Provide the (x, y) coordinate of the cell's center where the given text is located.  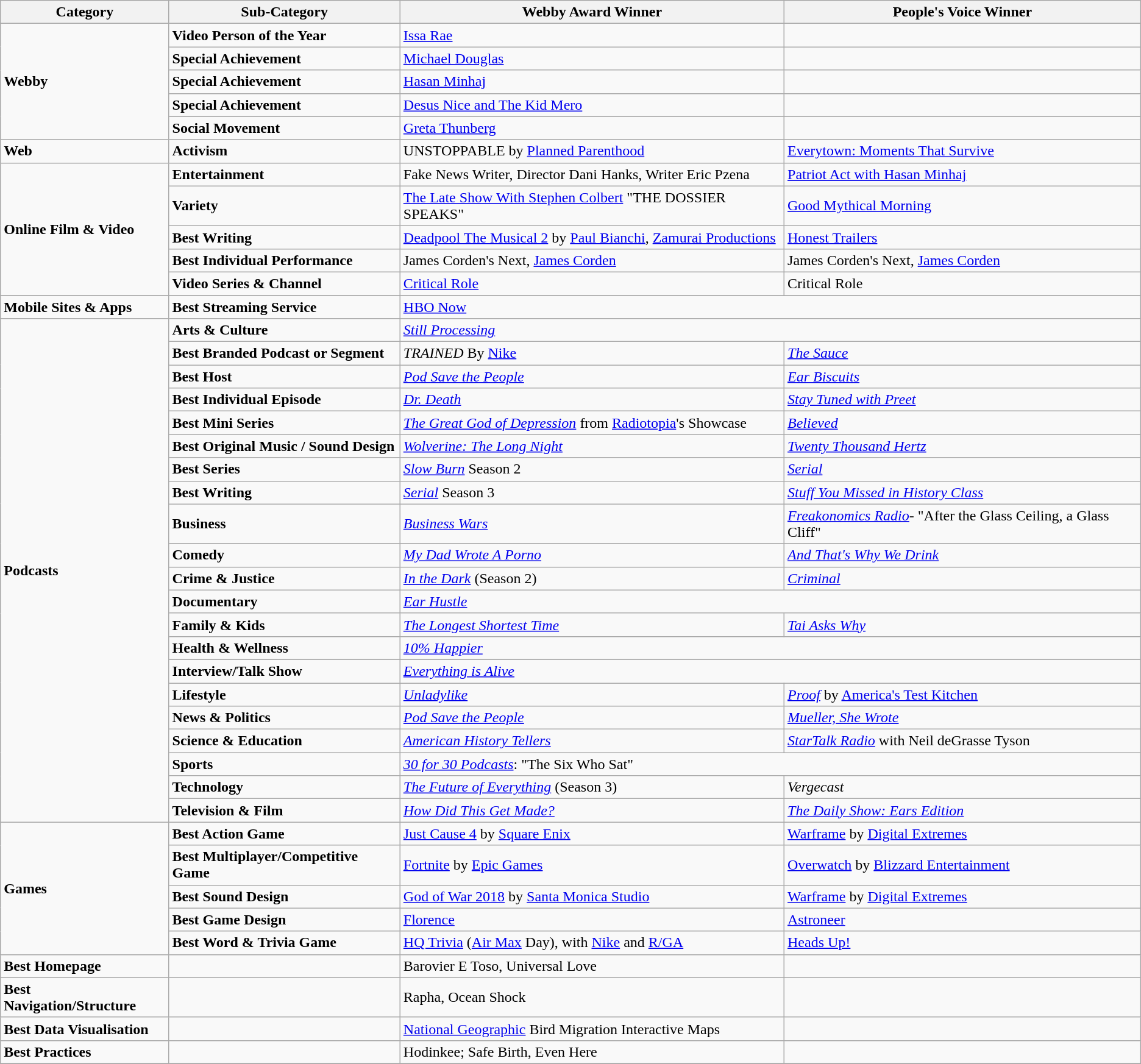
Twenty Thousand Hertz (963, 446)
Best Navigation/Structure (85, 997)
People's Voice Winner (963, 12)
Fortnite by Epic Games (592, 865)
Crime & Justice (284, 578)
Michael Douglas (592, 59)
Slow Burn Season 2 (592, 469)
Best Original Music / Sound Design (284, 446)
Good Mythical Morning (963, 206)
American History Tellers (592, 741)
Best Data Visualisation (85, 1029)
News & Politics (284, 718)
Dr. Death (592, 400)
Best Mini Series (284, 423)
Fake News Writer, Director Dani Hanks, Writer Eric Pzena (592, 174)
Best Streaming Service (284, 307)
Video Series & Channel (284, 283)
Vergecast (963, 787)
Business Wars (592, 524)
Webby Award Winner (592, 12)
Believed (963, 423)
Proof by America's Test Kitchen (963, 694)
Patriot Act with Hasan Minhaj (963, 174)
Just Cause 4 by Square Enix (592, 834)
The Daily Show: Ears Edition (963, 810)
Heads Up! (963, 943)
Best Practices (85, 1052)
The Sauce (963, 353)
Sports (284, 764)
Wolverine: The Long Night (592, 446)
Health & Wellness (284, 648)
The Late Show With Stephen Colbert "THE DOSSIER SPEAKS" (592, 206)
Mueller, She Wrote (963, 718)
Best Word & Trivia Game (284, 943)
In the Dark (Season 2) (592, 578)
Unladylike (592, 694)
Variety (284, 206)
Documentary (284, 601)
God of War 2018 by Santa Monica Studio (592, 896)
Social Movement (284, 128)
Serial Season 3 (592, 492)
Lifestyle (284, 694)
Barovier E Toso, Universal Love (592, 966)
Business (284, 524)
The Great God of Depression from Radiotopia's Showcase (592, 423)
Best Homepage (85, 966)
Best Action Game (284, 834)
Games (85, 888)
StarTalk Radio with Neil deGrasse Tyson (963, 741)
Serial (963, 469)
Best Individual Performance (284, 260)
Florence (592, 920)
Activism (284, 151)
Television & Film (284, 810)
30 for 30 Podcasts: "The Six Who Sat" (770, 764)
Deadpool The Musical 2 by Paul Bianchi, Zamurai Productions (592, 237)
And That's Why We Drink (963, 555)
Entertainment (284, 174)
Honest Trailers (963, 237)
Tai Asks Why (963, 625)
Arts & Culture (284, 330)
Family & Kids (284, 625)
Everything is Alive (770, 671)
The Longest Shortest Time (592, 625)
Sub-Category (284, 12)
HBO Now (770, 307)
Best Series (284, 469)
Freakonomics Radio- "After the Glass Ceiling, a Glass Cliff" (963, 524)
Best Multiplayer/Competitive Game (284, 865)
Stay Tuned with Preet (963, 400)
HQ Trivia (Air Max Day), with Nike and R/GA (592, 943)
Stuff You Missed in History Class (963, 492)
Category (85, 12)
How Did This Get Made? (592, 810)
My Dad Wrote A Porno (592, 555)
Online Film & Video (85, 229)
Everytown: Moments That Survive (963, 151)
Technology (284, 787)
Science & Education (284, 741)
TRAINED By Nike (592, 353)
Ear Hustle (770, 601)
Greta Thunberg (592, 128)
Criminal (963, 578)
Webby (85, 82)
Best Host (284, 377)
Comedy (284, 555)
Ear Biscuits (963, 377)
UNSTOPPABLE by Planned Parenthood (592, 151)
Hodinkee; Safe Birth, Even Here (592, 1052)
Overwatch by Blizzard Entertainment (963, 865)
Rapha, Ocean Shock (592, 997)
Mobile Sites & Apps (85, 307)
10% Happier (770, 648)
Web (85, 151)
National Geographic Bird Migration Interactive Maps (592, 1029)
Desus Nice and The Kid Mero (592, 105)
Best Branded Podcast or Segment (284, 353)
Best Game Design (284, 920)
Podcasts (85, 570)
Best Sound Design (284, 896)
Best Individual Episode (284, 400)
Still Processing (770, 330)
Video Person of the Year (284, 35)
Hasan Minhaj (592, 82)
The Future of Everything (Season 3) (592, 787)
Issa Rae (592, 35)
Interview/Talk Show (284, 671)
Astroneer (963, 920)
